Extract the (X, Y) coordinate from the center of the cell holding the provided text.  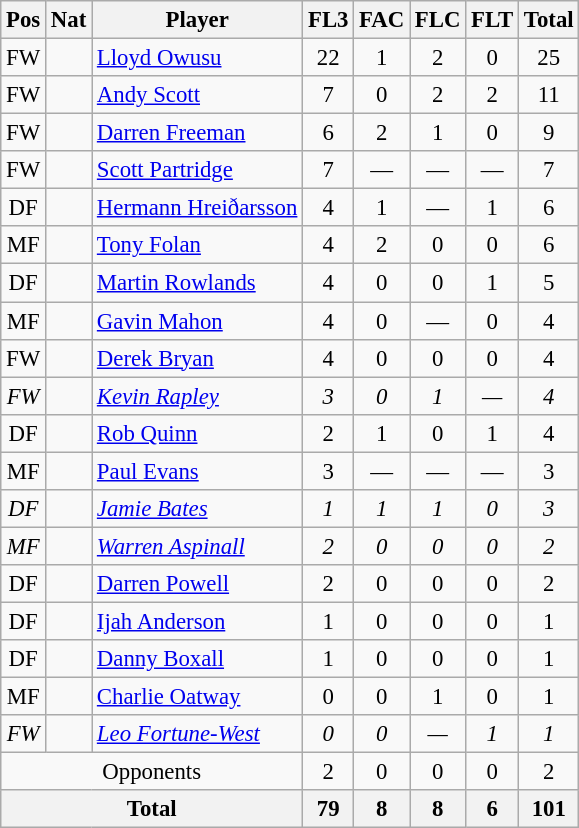
Hermann Hreiðarsson (198, 208)
FAC (382, 20)
FL3 (328, 20)
25 (549, 58)
Warren Aspinall (198, 546)
5 (549, 283)
Andy Scott (198, 95)
101 (549, 809)
FLC (438, 20)
Scott Partridge (198, 170)
Paul Evans (198, 471)
22 (328, 58)
Gavin Mahon (198, 321)
Lloyd Owusu (198, 58)
Nat (69, 20)
Charlie Oatway (198, 697)
Darren Freeman (198, 133)
FLT (492, 20)
Pos (24, 20)
Leo Fortune-West (198, 734)
Opponents (152, 772)
Jamie Bates (198, 509)
Rob Quinn (198, 433)
Derek Bryan (198, 358)
Player (198, 20)
9 (549, 133)
Martin Rowlands (198, 283)
Kevin Rapley (198, 396)
Ijah Anderson (198, 621)
Darren Powell (198, 584)
Danny Boxall (198, 659)
Tony Folan (198, 245)
11 (549, 95)
79 (328, 809)
